Return the [X, Y] coordinate for the center point of the cell that contains the specified text.  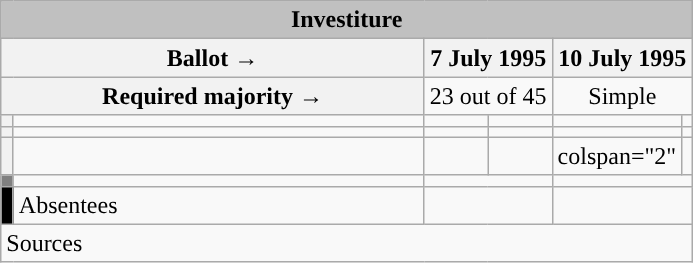
Ballot → [213, 58]
Simple [622, 96]
Absentees [218, 205]
7 July 1995 [488, 58]
colspan="2" [617, 156]
Investiture [347, 20]
23 out of 45 [488, 96]
10 July 1995 [622, 58]
Required majority → [213, 96]
Sources [347, 243]
